Output the [X, Y] coordinate of the center of the cell containing the given text.  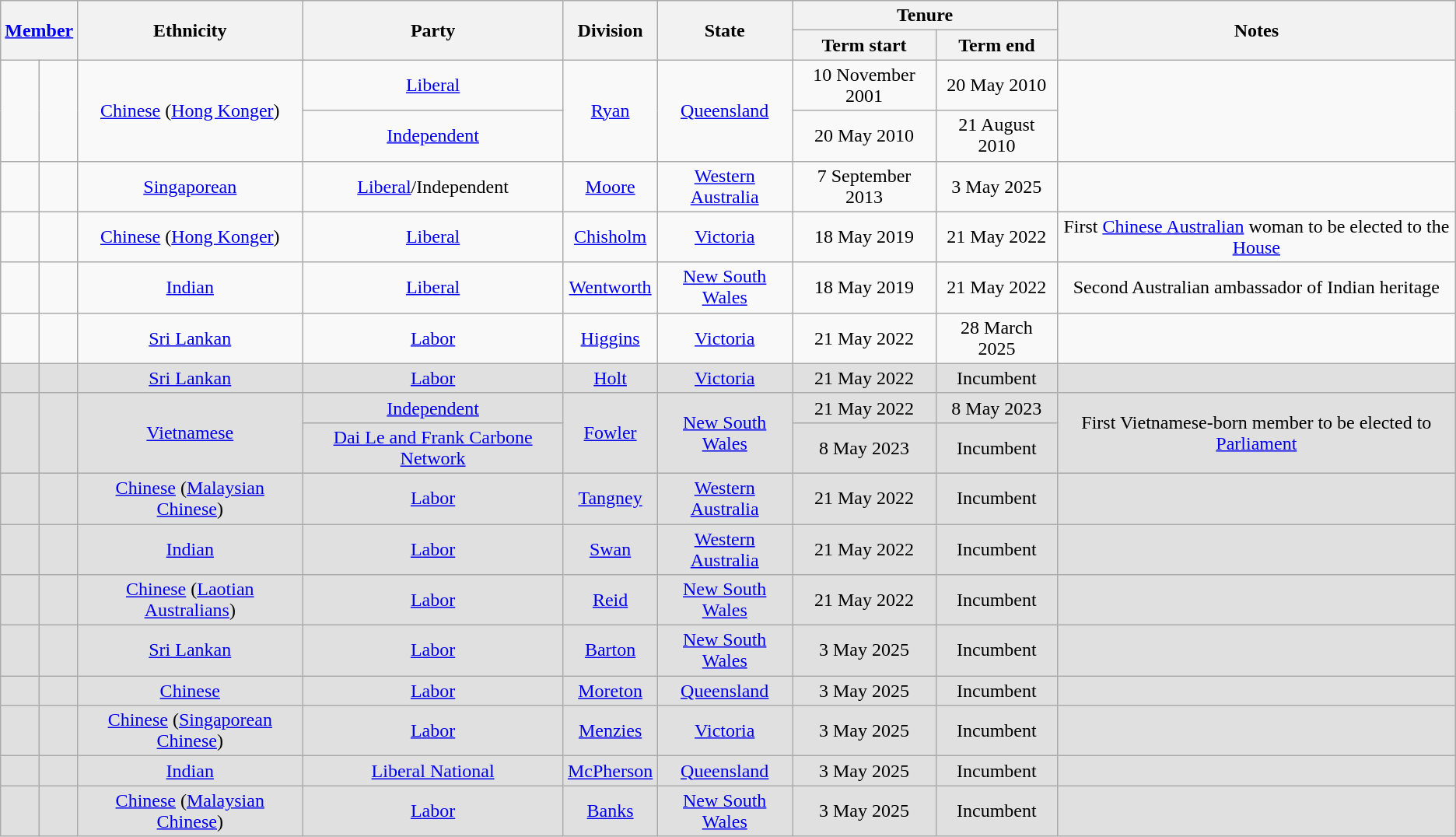
Higgins [610, 338]
Moreton [610, 691]
Liberal National [433, 771]
Term start [865, 45]
Chinese (Laotian Australians) [190, 601]
Tangney [610, 498]
First Vietnamese-born member to be elected to Parliament [1256, 433]
McPherson [610, 771]
Vietnamese [190, 433]
Wentworth [610, 288]
Menzies [610, 731]
Tenure [926, 16]
Second Australian ambassador of Indian heritage [1256, 288]
Reid [610, 601]
Singaporean [190, 187]
Chisholm [610, 236]
28 March 2025 [996, 338]
Holt [610, 378]
Liberal/Independent [433, 187]
Notes [1256, 30]
Swan [610, 549]
Banks [610, 811]
First Chinese Australian woman to be elected to the House [1256, 236]
Member [39, 30]
Division [610, 30]
Moore [610, 187]
Chinese (Singaporean Chinese) [190, 731]
Fowler [610, 433]
Barton [610, 650]
21 August 2010 [996, 135]
Ryan [610, 110]
Chinese [190, 691]
Party [433, 30]
Dai Le and Frank Carbone Network [433, 448]
7 September 2013 [865, 187]
Ethnicity [190, 30]
10 November 2001 [865, 86]
Term end [996, 45]
State [725, 30]
